Detect which cell encompasses the target text, then output its [x, y] center coordinate. 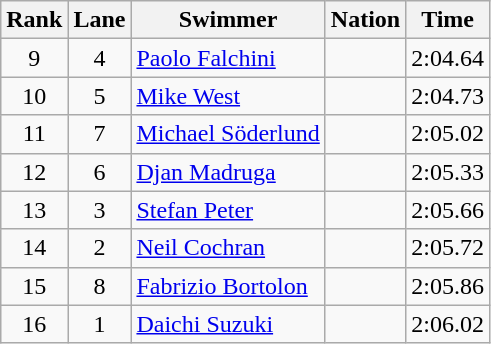
2:04.73 [448, 96]
2:05.02 [448, 134]
Time [448, 20]
12 [34, 172]
Swimmer [228, 20]
Mike West [228, 96]
Stefan Peter [228, 210]
2:05.86 [448, 286]
13 [34, 210]
11 [34, 134]
6 [100, 172]
2:05.72 [448, 248]
2:06.02 [448, 324]
Djan Madruga [228, 172]
Michael Söderlund [228, 134]
4 [100, 58]
8 [100, 286]
14 [34, 248]
2 [100, 248]
16 [34, 324]
Lane [100, 20]
Nation [365, 20]
3 [100, 210]
7 [100, 134]
15 [34, 286]
Neil Cochran [228, 248]
2:04.64 [448, 58]
Fabrizio Bortolon [228, 286]
Rank [34, 20]
2:05.33 [448, 172]
2:05.66 [448, 210]
10 [34, 96]
5 [100, 96]
Paolo Falchini [228, 58]
1 [100, 324]
9 [34, 58]
Daichi Suzuki [228, 324]
